Return the [x, y] coordinate for the center point of the cell that contains the specified text.  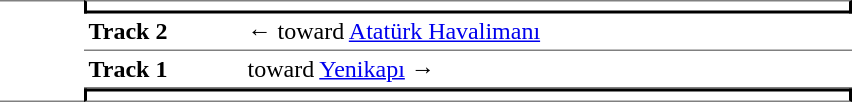
Track 2 [164, 33]
← toward Atatürk Havalimanı [548, 33]
toward Yenikapı → [548, 70]
Track 1 [164, 70]
